From the cell containing the given text, extract its center point as [X, Y] coordinate. 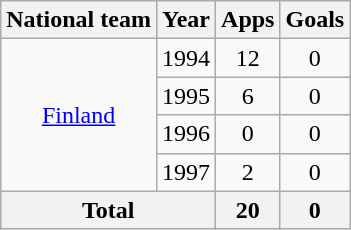
20 [248, 210]
1997 [186, 172]
Year [186, 20]
1995 [186, 96]
1994 [186, 58]
Goals [315, 20]
12 [248, 58]
Apps [248, 20]
National team [79, 20]
6 [248, 96]
Finland [79, 115]
Total [108, 210]
1996 [186, 134]
2 [248, 172]
